Pinpoint the cell where the given text exists, returning its [X, Y] midpoint coordinate. 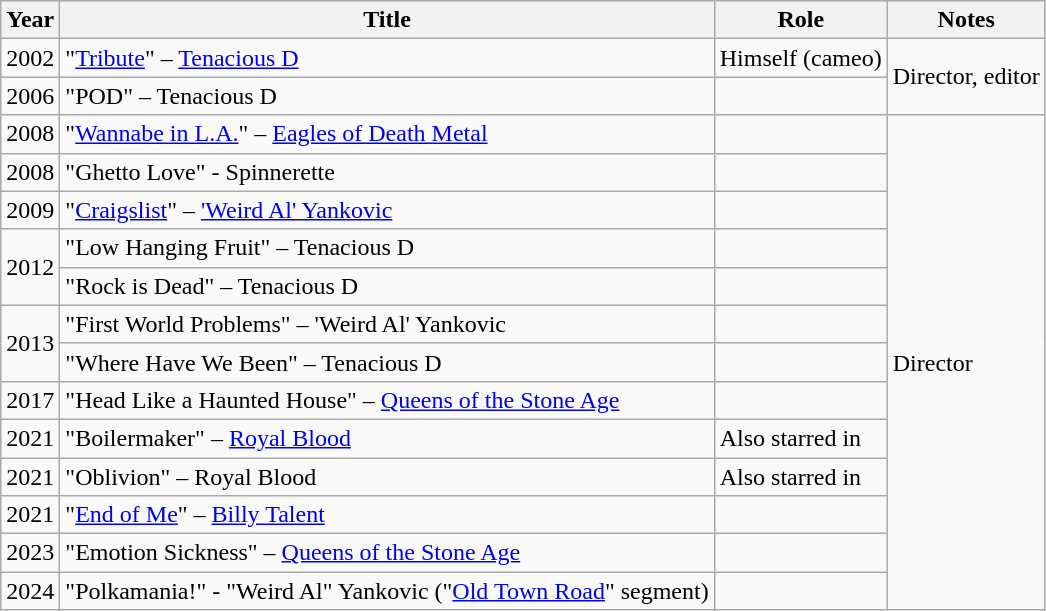
2009 [30, 210]
2002 [30, 58]
"Polkamania!" - "Weird Al" Yankovic ("Old Town Road" segment) [387, 591]
2012 [30, 267]
Role [800, 20]
"First World Problems" – 'Weird Al' Yankovic [387, 324]
"Boilermaker" – Royal Blood [387, 438]
"Emotion Sickness" – Queens of the Stone Age [387, 553]
"Where Have We Been" – Tenacious D [387, 362]
"Head Like a Haunted House" – Queens of the Stone Age [387, 400]
"Ghetto Love" - Spinnerette [387, 172]
Director [966, 362]
2024 [30, 591]
Himself (cameo) [800, 58]
"Low Hanging Fruit" – Tenacious D [387, 248]
"Wannabe in L.A." – Eagles of Death Metal [387, 134]
Title [387, 20]
"POD" – Tenacious D [387, 96]
"Rock is Dead" – Tenacious D [387, 286]
"Craigslist" – 'Weird Al' Yankovic [387, 210]
Director, editor [966, 77]
Year [30, 20]
Notes [966, 20]
2013 [30, 343]
2006 [30, 96]
"Oblivion" – Royal Blood [387, 477]
2017 [30, 400]
2023 [30, 553]
"Tribute" – Tenacious D [387, 58]
"End of Me" – Billy Talent [387, 515]
